Locate the cell with the specified text and output its [x, y] center coordinate. 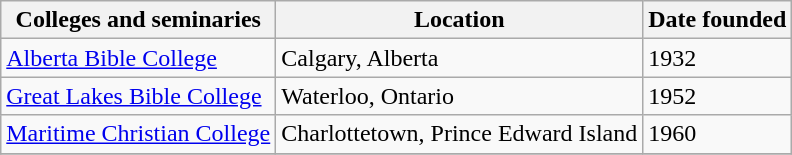
Maritime Christian College [138, 134]
1932 [718, 58]
Location [460, 20]
1960 [718, 134]
Date founded [718, 20]
Great Lakes Bible College [138, 96]
Calgary, Alberta [460, 58]
1952 [718, 96]
Waterloo, Ontario [460, 96]
Charlottetown, Prince Edward Island [460, 134]
Alberta Bible College [138, 58]
Colleges and seminaries [138, 20]
